Find where the given text appears and provide that cell's center as (x, y) coordinate. 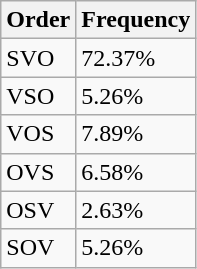
SOV (38, 248)
6.58% (136, 172)
VSO (38, 96)
OSV (38, 210)
SVO (38, 58)
VOS (38, 134)
Order (38, 20)
OVS (38, 172)
72.37% (136, 58)
7.89% (136, 134)
2.63% (136, 210)
Frequency (136, 20)
